Capture the cell that displays the provided text and extract its [x, y] central coordinate. 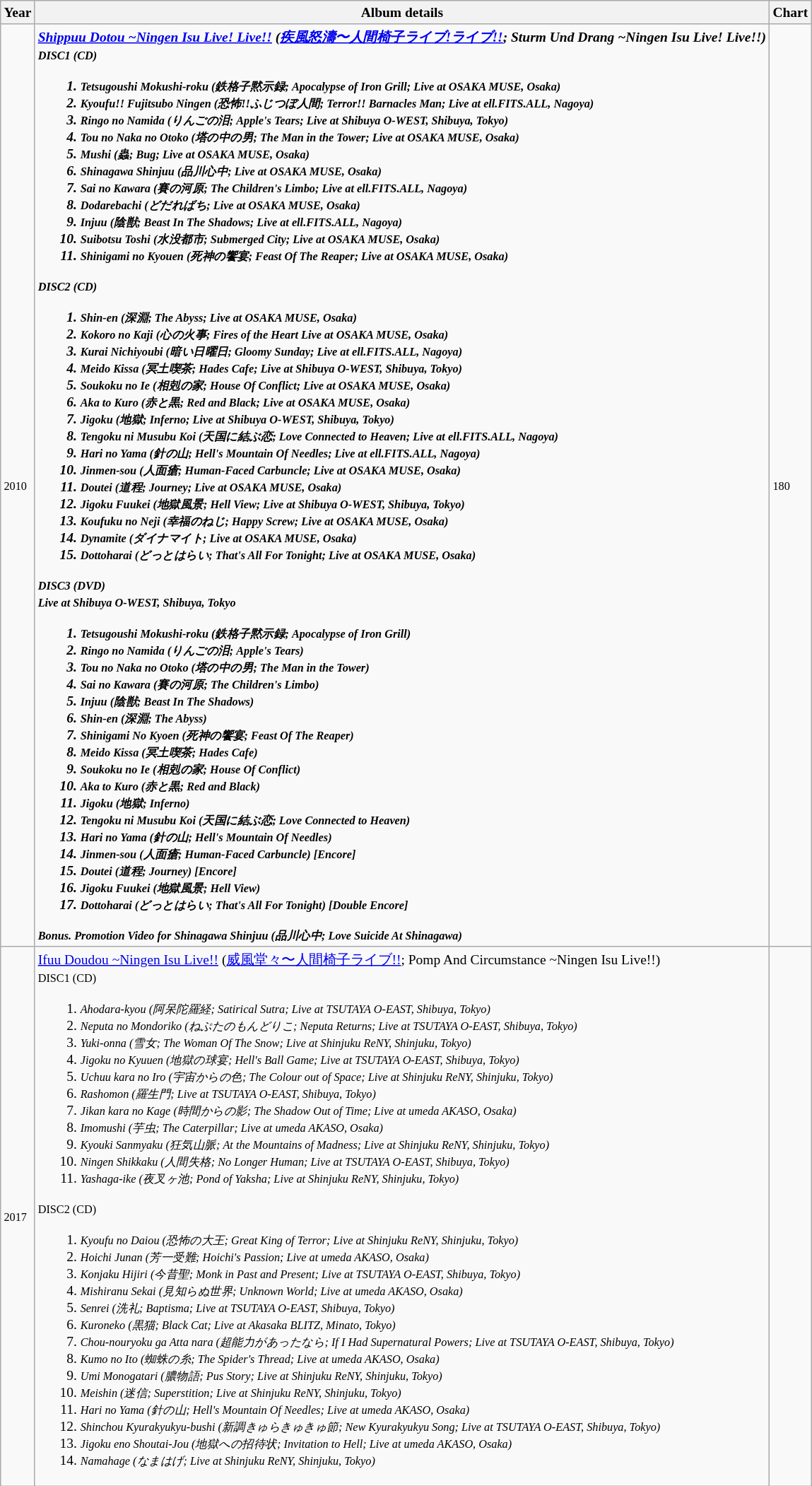
2010 [18, 485]
180 [790, 485]
Year [18, 13]
Album details [402, 13]
Chart [790, 13]
2017 [18, 1216]
